Search for the cell housing the specified text and yield its [X, Y] center coordinate. 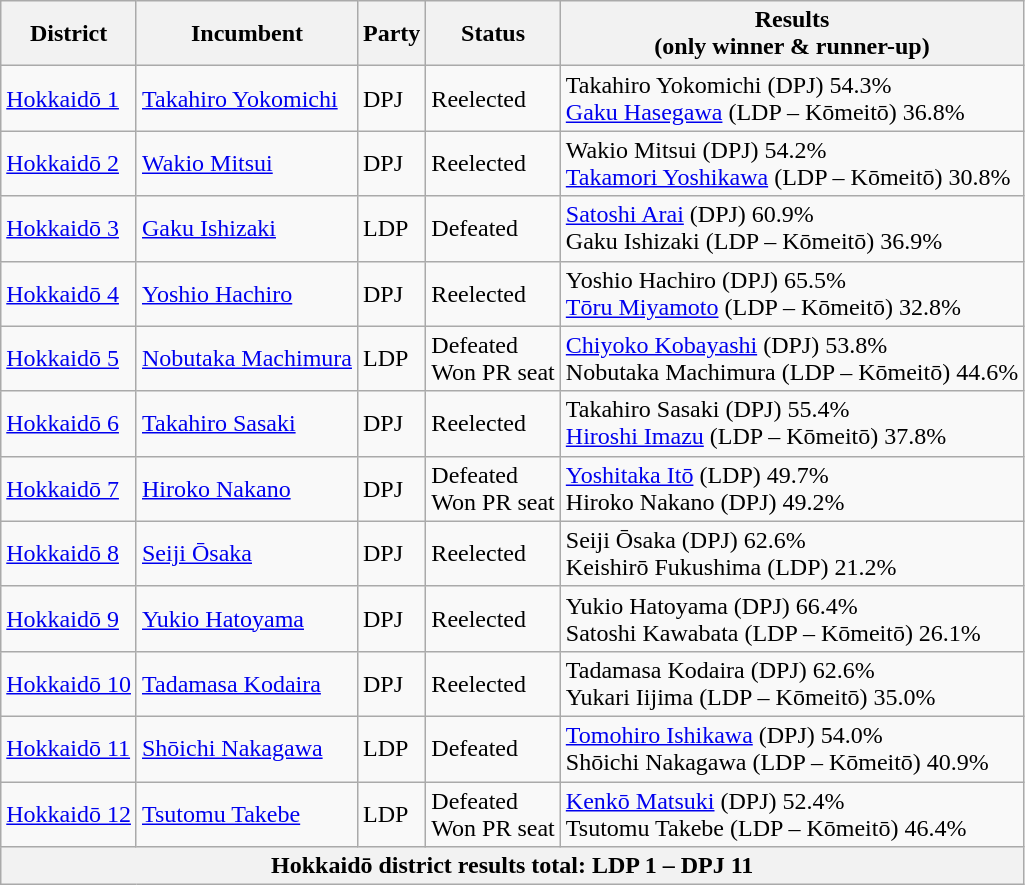
Nobutaka Machimura [246, 358]
Hokkaidō 4 [69, 294]
Hokkaidō 6 [69, 424]
Incumbent [246, 34]
Hokkaidō 2 [69, 164]
Wakio Mitsui (DPJ) 54.2%Takamori Yoshikawa (LDP – Kōmeitō) 30.8% [792, 164]
Tsutomu Takebe [246, 814]
Tadamasa Kodaira (DPJ) 62.6%Yukari Iijima (LDP – Kōmeitō) 35.0% [792, 684]
Tomohiro Ishikawa (DPJ) 54.0%Shōichi Nakagawa (LDP – Kōmeitō) 40.9% [792, 748]
Satoshi Arai (DPJ) 60.9%Gaku Ishizaki (LDP – Kōmeitō) 36.9% [792, 228]
Seiji Ōsaka [246, 554]
Takahiro Yokomichi (DPJ) 54.3%Gaku Hasegawa (LDP – Kōmeitō) 36.8% [792, 98]
Gaku Ishizaki [246, 228]
Yukio Hatoyama (DPJ) 66.4%Satoshi Kawabata (LDP – Kōmeitō) 26.1% [792, 618]
Hokkaidō 11 [69, 748]
Hokkaidō 9 [69, 618]
Kenkō Matsuki (DPJ) 52.4%Tsutomu Takebe (LDP – Kōmeitō) 46.4% [792, 814]
Hokkaidō 1 [69, 98]
Yoshio Hachiro [246, 294]
Hokkaidō 8 [69, 554]
Party [391, 34]
Takahiro Sasaki (DPJ) 55.4%Hiroshi Imazu (LDP – Kōmeitō) 37.8% [792, 424]
Hokkaidō 7 [69, 488]
Hokkaidō district results total: LDP 1 – DPJ 11 [512, 866]
Hokkaidō 12 [69, 814]
Seiji Ōsaka (DPJ) 62.6%Keishirō Fukushima (LDP) 21.2% [792, 554]
Yoshio Hachiro (DPJ) 65.5%Tōru Miyamoto (LDP – Kōmeitō) 32.8% [792, 294]
Hokkaidō 10 [69, 684]
Status [493, 34]
Results(only winner & runner-up) [792, 34]
Hokkaidō 5 [69, 358]
Hokkaidō 3 [69, 228]
Yukio Hatoyama [246, 618]
Tadamasa Kodaira [246, 684]
District [69, 34]
Hiroko Nakano [246, 488]
Chiyoko Kobayashi (DPJ) 53.8%Nobutaka Machimura (LDP – Kōmeitō) 44.6% [792, 358]
Takahiro Sasaki [246, 424]
Yoshitaka Itō (LDP) 49.7%Hiroko Nakano (DPJ) 49.2% [792, 488]
Wakio Mitsui [246, 164]
Shōichi Nakagawa [246, 748]
Takahiro Yokomichi [246, 98]
